Identify which cell holds the provided text, then report its (x, y) central coordinate. 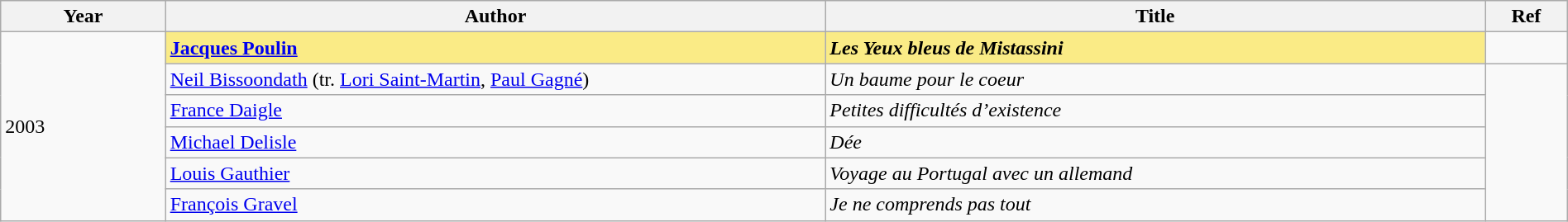
Petites difficultés d’existence (1155, 111)
Louis Gauthier (495, 173)
Voyage au Portugal avec un allemand (1155, 173)
Je ne comprends pas tout (1155, 205)
François Gravel (495, 205)
Year (83, 17)
Neil Bissoondath (tr. Lori Saint-Martin, Paul Gagné) (495, 79)
Michael Delisle (495, 142)
Dée (1155, 142)
Les Yeux bleus de Mistassini (1155, 48)
France Daigle (495, 111)
Title (1155, 17)
Un baume pour le coeur (1155, 79)
2003 (83, 126)
Jacques Poulin (495, 48)
Ref (1527, 17)
Author (495, 17)
